Scan for the cell matching the given text and deliver its [x, y] coordinate at center. 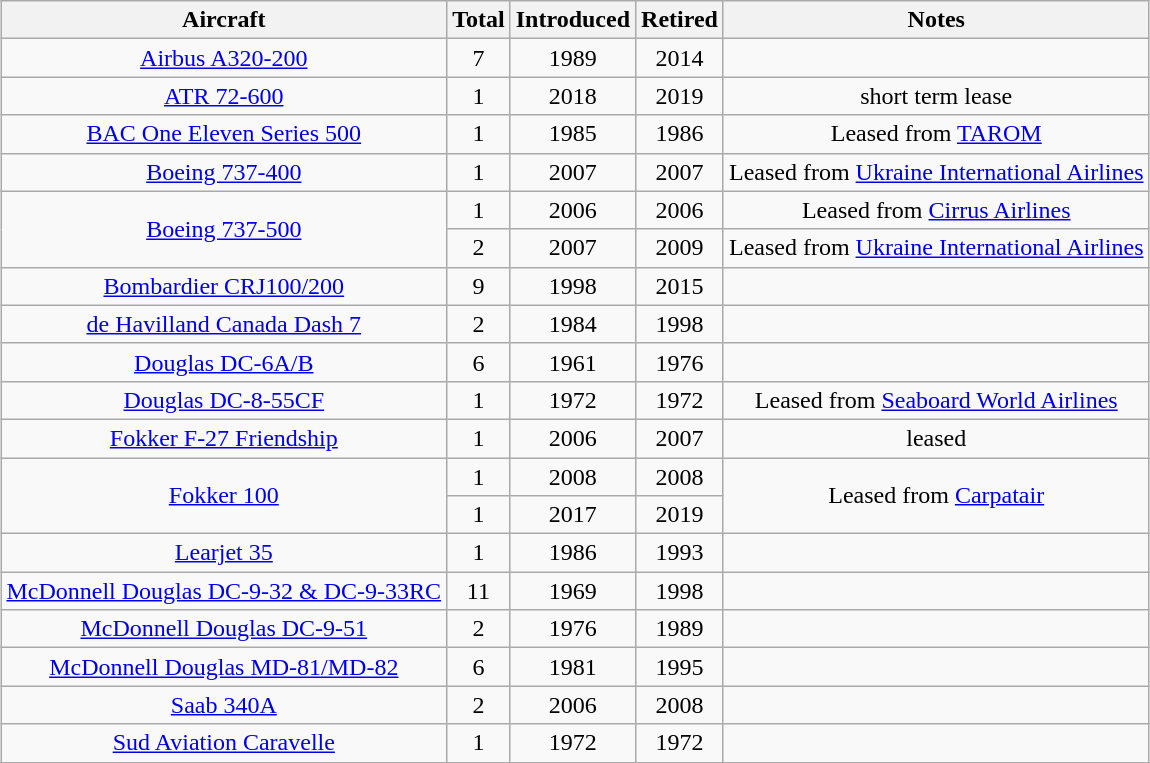
short term lease [936, 96]
Airbus A320-200 [224, 58]
1993 [680, 553]
Leased from Carpatair [936, 496]
1995 [680, 667]
Leased from TAROM [936, 134]
BAC One Eleven Series 500 [224, 134]
McDonnell Douglas MD-81/MD-82 [224, 667]
2009 [680, 248]
Learjet 35 [224, 553]
2014 [680, 58]
Douglas DC-6A/B [224, 362]
Aircraft [224, 20]
2015 [680, 286]
1969 [572, 591]
Leased from Seaboard World Airlines [936, 400]
2018 [572, 96]
Boeing 737-400 [224, 172]
Bombardier CRJ100/200 [224, 286]
7 [479, 58]
1981 [572, 667]
Retired [680, 20]
Sud Aviation Caravelle [224, 743]
1961 [572, 362]
Fokker F-27 Friendship [224, 438]
ATR 72-600 [224, 96]
McDonnell Douglas DC-9-32 & DC-9-33RC [224, 591]
Notes [936, 20]
Introduced [572, 20]
Saab 340A [224, 705]
9 [479, 286]
Fokker 100 [224, 496]
2017 [572, 515]
leased [936, 438]
1984 [572, 324]
Douglas DC-8-55CF [224, 400]
Total [479, 20]
1985 [572, 134]
Leased from Cirrus Airlines [936, 210]
11 [479, 591]
de Havilland Canada Dash 7 [224, 324]
Boeing 737-500 [224, 229]
McDonnell Douglas DC-9-51 [224, 629]
